Return the [x, y] coordinate for the center point of the cell that contains the specified text.  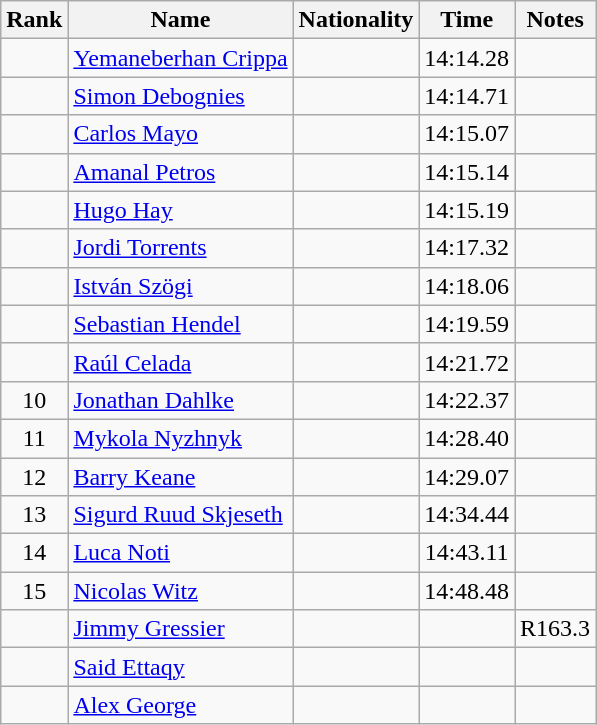
14:15.07 [467, 134]
14:14.28 [467, 58]
Yemaneberhan Crippa [180, 58]
14:15.19 [467, 210]
Jonathan Dahlke [180, 400]
14:43.11 [467, 553]
Notes [556, 20]
Said Ettaqy [180, 667]
Sigurd Ruud Skjeseth [180, 515]
14:14.71 [467, 96]
R163.3 [556, 629]
14:18.06 [467, 286]
Nationality [356, 20]
Sebastian Hendel [180, 324]
14:22.37 [467, 400]
14:29.07 [467, 477]
Nicolas Witz [180, 591]
14:48.48 [467, 591]
14:15.14 [467, 172]
14:28.40 [467, 438]
Simon Debognies [180, 96]
14:21.72 [467, 362]
13 [34, 515]
12 [34, 477]
Jimmy Gressier [180, 629]
15 [34, 591]
Alex George [180, 705]
Carlos Mayo [180, 134]
Hugo Hay [180, 210]
14:19.59 [467, 324]
Rank [34, 20]
Raúl Celada [180, 362]
Amanal Petros [180, 172]
Name [180, 20]
14:34.44 [467, 515]
Barry Keane [180, 477]
István Szögi [180, 286]
14 [34, 553]
Jordi Torrents [180, 248]
10 [34, 400]
Luca Noti [180, 553]
Mykola Nyzhnyk [180, 438]
Time [467, 20]
14:17.32 [467, 248]
11 [34, 438]
